Output the [x, y] coordinate of the center of the cell containing the given text.  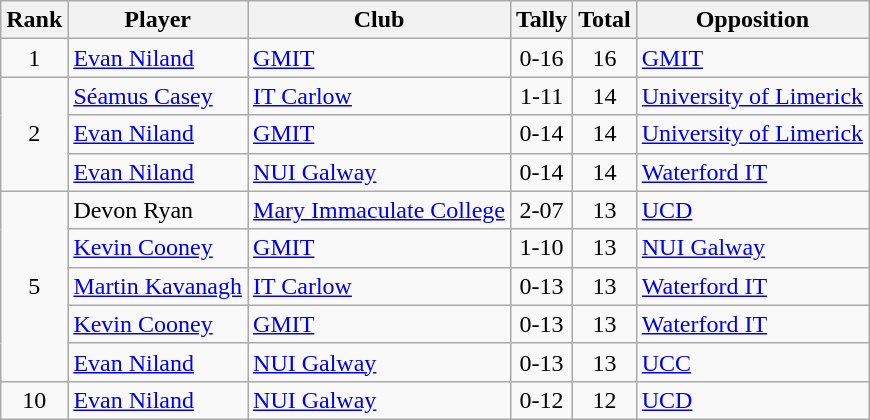
Mary Immaculate College [380, 210]
16 [605, 58]
UCC [752, 362]
1-11 [541, 96]
Total [605, 20]
5 [34, 286]
Devon Ryan [158, 210]
Martin Kavanagh [158, 286]
1-10 [541, 248]
0-16 [541, 58]
10 [34, 400]
Rank [34, 20]
Tally [541, 20]
0-12 [541, 400]
Player [158, 20]
2-07 [541, 210]
Séamus Casey [158, 96]
Club [380, 20]
2 [34, 134]
Opposition [752, 20]
12 [605, 400]
1 [34, 58]
